Find where the given text appears and provide that cell's center as (X, Y) coordinate. 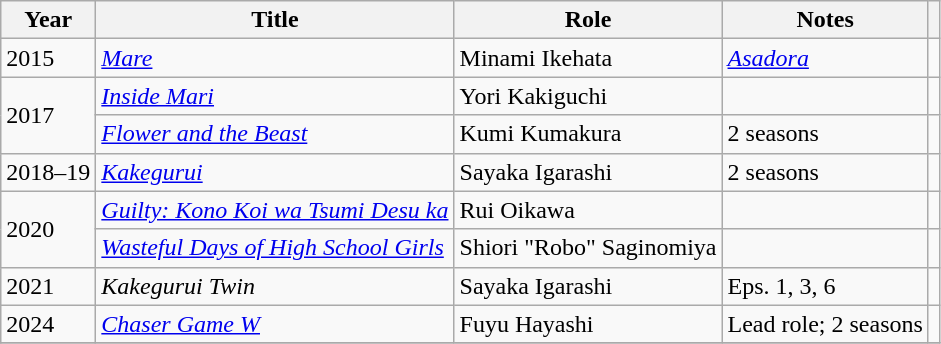
Rui Oikawa (588, 210)
Eps. 1, 3, 6 (825, 286)
Fuyu Hayashi (588, 324)
Flower and the Beast (275, 134)
2021 (48, 286)
Kakegurui (275, 172)
2020 (48, 229)
Inside Mari (275, 96)
Minami Ikehata (588, 58)
Chaser Game W (275, 324)
2024 (48, 324)
Mare (275, 58)
2017 (48, 115)
Title (275, 20)
Role (588, 20)
Shiori "Robo" Saginomiya (588, 248)
Kumi Kumakura (588, 134)
Asadora (825, 58)
Kakegurui Twin (275, 286)
Yori Kakiguchi (588, 96)
Year (48, 20)
Notes (825, 20)
2018–19 (48, 172)
2015 (48, 58)
Lead role; 2 seasons (825, 324)
Wasteful Days of High School Girls (275, 248)
Guilty: Kono Koi wa Tsumi Desu ka (275, 210)
